Provide the [x, y] coordinate of the cell's center where the given text is located.  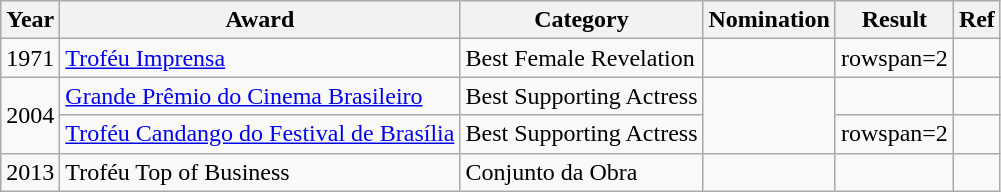
Troféu Candango do Festival de Brasília [260, 134]
2013 [30, 172]
Year [30, 20]
Troféu Imprensa [260, 58]
1971 [30, 58]
Result [894, 20]
2004 [30, 115]
Nomination [769, 20]
Category [582, 20]
Troféu Top of Business [260, 172]
Grande Prêmio do Cinema Brasileiro [260, 96]
Conjunto da Obra [582, 172]
Award [260, 20]
Ref [976, 20]
Best Female Revelation [582, 58]
